Find where the given text appears and provide that cell's center as [x, y] coordinate. 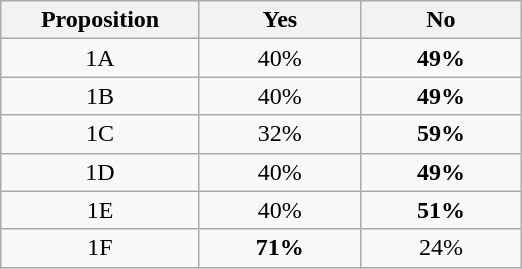
1D [100, 172]
Yes [280, 20]
59% [440, 134]
1E [100, 210]
No [440, 20]
Proposition [100, 20]
51% [440, 210]
1F [100, 248]
71% [280, 248]
24% [440, 248]
1C [100, 134]
1B [100, 96]
1A [100, 58]
32% [280, 134]
